For the text-containing cell, return its midpoint in [X, Y] coordinate format. 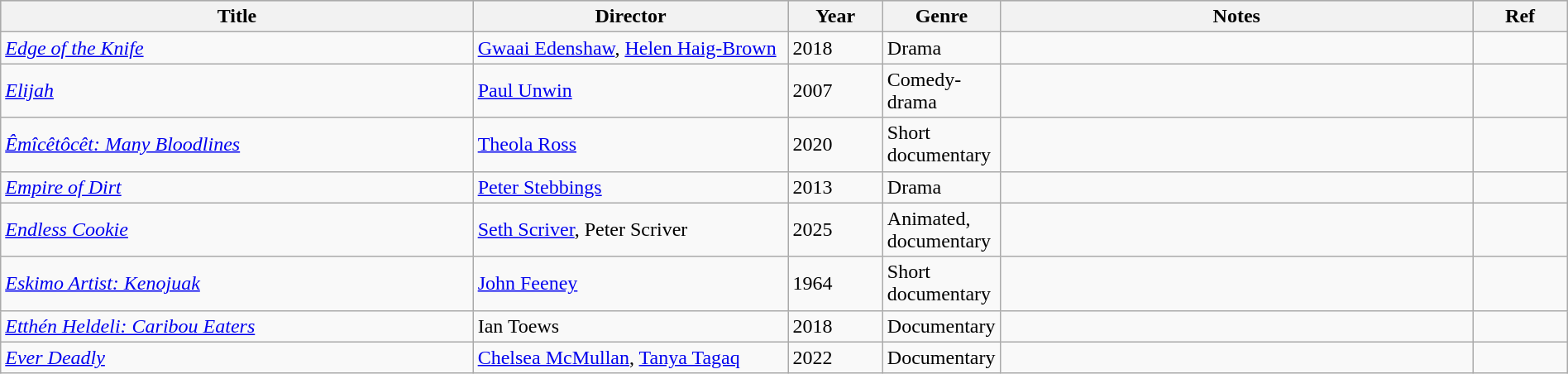
Peter Stebbings [630, 187]
Paul Unwin [630, 91]
Êmîcêtôcêt: Many Bloodlines [237, 144]
1964 [835, 283]
Year [835, 17]
2020 [835, 144]
Endless Cookie [237, 230]
Seth Scriver, Peter Scriver [630, 230]
Notes [1237, 17]
Edge of the Knife [237, 48]
Comedy-drama [941, 91]
2022 [835, 357]
Ref [1520, 17]
Genre [941, 17]
Animated, documentary [941, 230]
Title [237, 17]
2013 [835, 187]
John Feeney [630, 283]
Empire of Dirt [237, 187]
Ian Toews [630, 326]
Etthén Heldeli: Caribou Eaters [237, 326]
Chelsea McMullan, Tanya Tagaq [630, 357]
Elijah [237, 91]
Ever Deadly [237, 357]
Director [630, 17]
Gwaai Edenshaw, Helen Haig-Brown [630, 48]
2025 [835, 230]
2007 [835, 91]
Theola Ross [630, 144]
Eskimo Artist: Kenojuak [237, 283]
